Locate the cell with the specified text and output its [x, y] center coordinate. 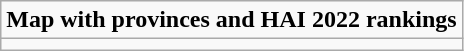
Map with provinces and HAI 2022 rankings [232, 20]
